Search for the cell housing the specified text and yield its (X, Y) center coordinate. 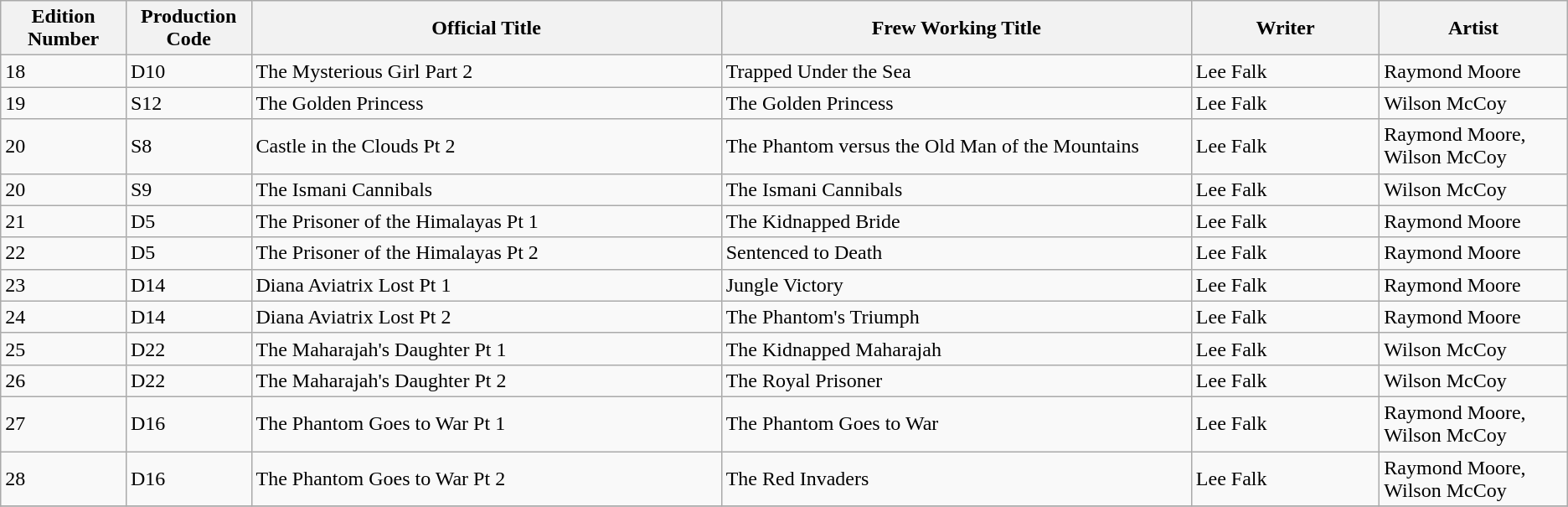
The Phantom Goes to War (957, 424)
The Prisoner of the Himalayas Pt 2 (486, 253)
The Maharajah's Daughter Pt 1 (486, 349)
D10 (188, 71)
24 (64, 317)
Castle in the Clouds Pt 2 (486, 146)
Jungle Victory (957, 285)
Sentenced to Death (957, 253)
18 (64, 71)
21 (64, 221)
S12 (188, 103)
The Red Invaders (957, 478)
Production Code (188, 28)
The Kidnapped Maharajah (957, 349)
Frew Working Title (957, 28)
Official Title (486, 28)
26 (64, 380)
The Mysterious Girl Part 2 (486, 71)
The Phantom Goes to War Pt 2 (486, 478)
Writer (1285, 28)
Diana Aviatrix Lost Pt 1 (486, 285)
The Royal Prisoner (957, 380)
19 (64, 103)
Trapped Under the Sea (957, 71)
28 (64, 478)
22 (64, 253)
S8 (188, 146)
23 (64, 285)
Diana Aviatrix Lost Pt 2 (486, 317)
The Prisoner of the Himalayas Pt 1 (486, 221)
The Phantom's Triumph (957, 317)
Edition Number (64, 28)
The Phantom Goes to War Pt 1 (486, 424)
The Phantom versus the Old Man of the Mountains (957, 146)
Artist (1473, 28)
The Maharajah's Daughter Pt 2 (486, 380)
S9 (188, 189)
25 (64, 349)
The Kidnapped Bride (957, 221)
27 (64, 424)
